Find where the given text appears and provide that cell's center as [X, Y] coordinate. 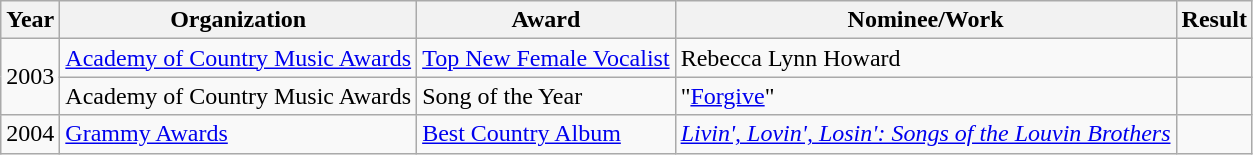
Year [30, 20]
Award [546, 20]
Livin', Lovin', Losin': Songs of the Louvin Brothers [926, 134]
2003 [30, 77]
Song of the Year [546, 96]
Nominee/Work [926, 20]
Top New Female Vocalist [546, 58]
Rebecca Lynn Howard [926, 58]
Result [1214, 20]
"Forgive" [926, 96]
Grammy Awards [238, 134]
Organization [238, 20]
Best Country Album [546, 134]
2004 [30, 134]
